Search for the cell housing the specified text and yield its (x, y) center coordinate. 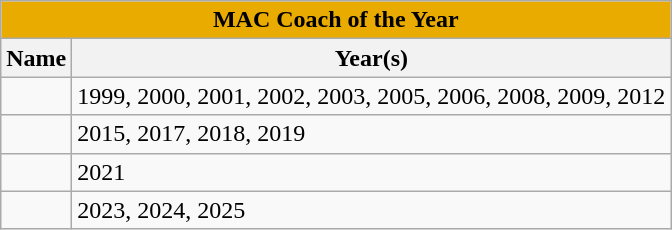
2023, 2024, 2025 (372, 210)
1999, 2000, 2001, 2002, 2003, 2005, 2006, 2008, 2009, 2012 (372, 96)
MAC Coach of the Year (336, 20)
Year(s) (372, 58)
Name (36, 58)
2015, 2017, 2018, 2019 (372, 134)
2021 (372, 172)
